For the text-containing cell, return its midpoint in [x, y] coordinate format. 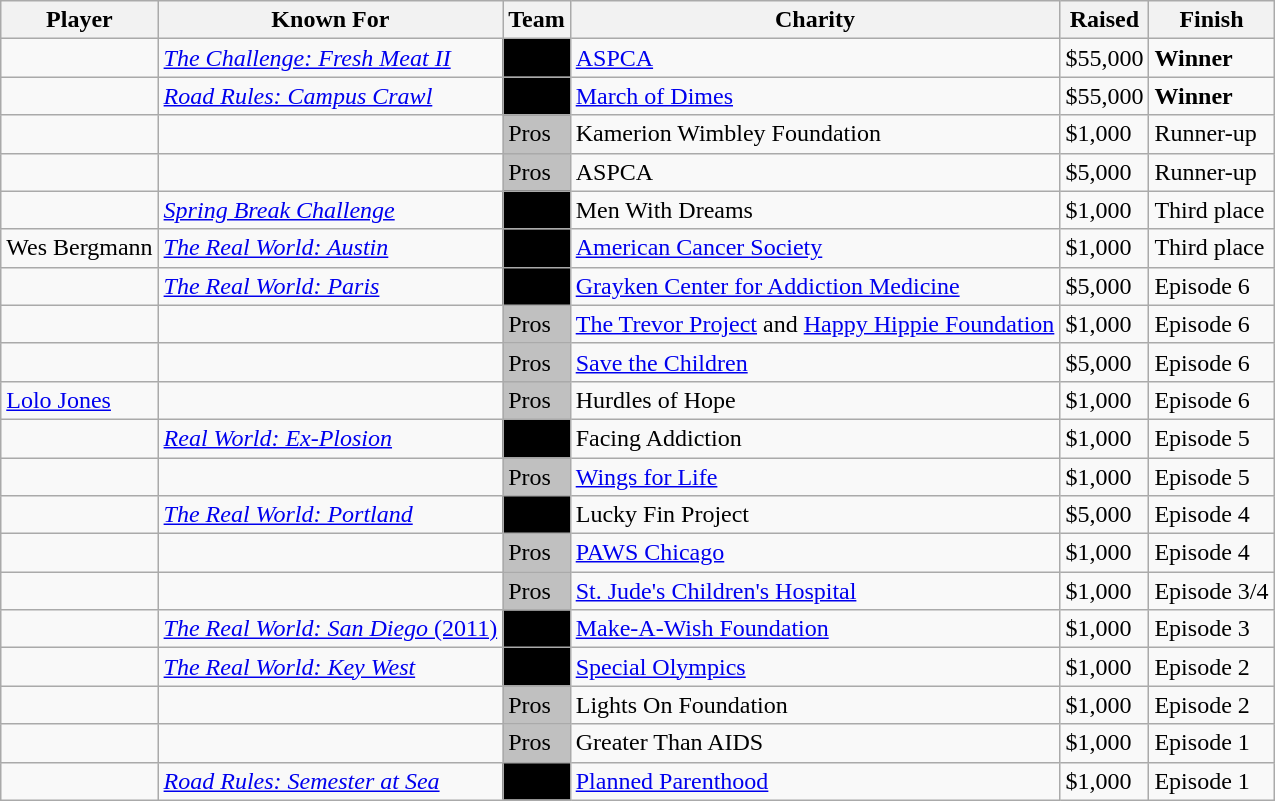
Real World: Ex-Plosion [330, 438]
Episode 3 [1212, 629]
Lights On Foundation [815, 705]
Lolo Jones [80, 400]
Charity [815, 20]
Facing Addiction [815, 438]
Save the Children [815, 362]
Hurdles of Hope [815, 400]
Make-A-Wish Foundation [815, 629]
PAWS Chicago [815, 553]
Episode 3/4 [1212, 591]
March of Dimes [815, 96]
Road Rules: Campus Crawl [330, 96]
Road Rules: Semester at Sea [330, 781]
The Real World: Austin [330, 248]
Raised [1104, 20]
Team [537, 20]
Player [80, 20]
Finish [1212, 20]
Known For [330, 20]
Kamerion Wimbley Foundation [815, 134]
The Real World: Key West [330, 667]
The Real World: San Diego (2011) [330, 629]
Special Olympics [815, 667]
The Trevor Project and Happy Hippie Foundation [815, 324]
Men With Dreams [815, 210]
Spring Break Challenge [330, 210]
Grayken Center for Addiction Medicine [815, 286]
The Real World: Portland [330, 515]
Lucky Fin Project [815, 515]
Greater Than AIDS [815, 743]
American Cancer Society [815, 248]
Wes Bergmann [80, 248]
St. Jude's Children's Hospital [815, 591]
The Challenge: Fresh Meat II [330, 58]
The Real World: Paris [330, 286]
Wings for Life [815, 477]
Planned Parenthood [815, 781]
